Return the [x, y] coordinate for the center point of the cell that contains the specified text.  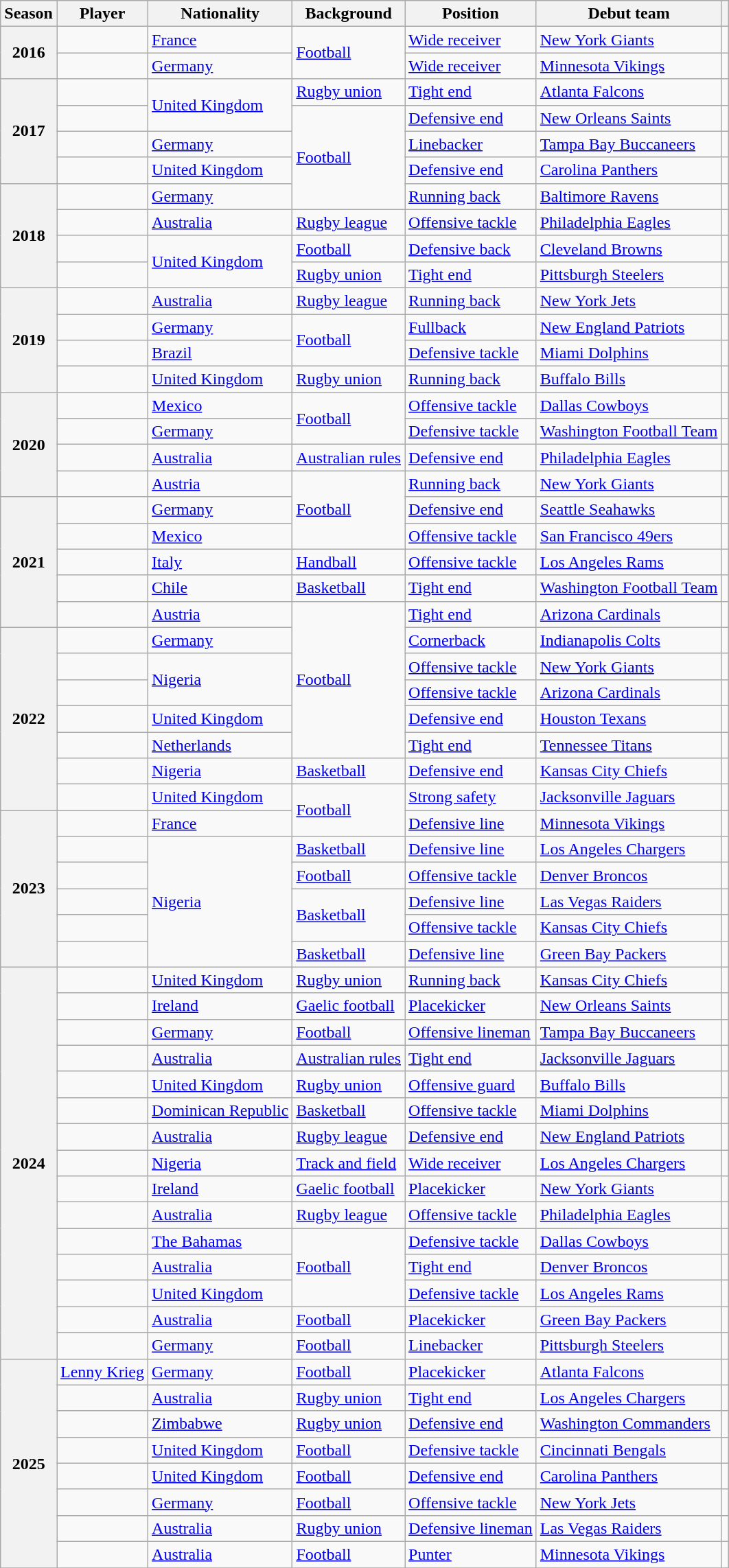
Washington Commanders [629, 1424]
Cleveland Browns [629, 248]
Offensive lineman [471, 1032]
Lenny Krieg [102, 1372]
Tennessee Titans [629, 745]
Nationality [220, 14]
2018 [29, 235]
Cornerback [471, 640]
Italy [220, 562]
Indianapolis Colts [629, 640]
Season [29, 14]
Handball [349, 562]
Debut team [629, 14]
2022 [29, 718]
2024 [29, 1162]
Offensive guard [471, 1084]
Brazil [220, 353]
2025 [29, 1463]
Punter [471, 1554]
Seattle Seahawks [629, 510]
2017 [29, 131]
2016 [29, 53]
The Bahamas [220, 1241]
Position [471, 14]
2023 [29, 889]
Baltimore Ravens [629, 196]
Zimbabwe [220, 1424]
Cincinnati Bengals [629, 1450]
Dominican Republic [220, 1110]
2021 [29, 562]
Chile [220, 588]
Defensive back [471, 248]
Netherlands [220, 745]
Player [102, 14]
2020 [29, 445]
Defensive lineman [471, 1528]
Houston Texans [629, 718]
San Francisco 49ers [629, 536]
2019 [29, 340]
Fullback [471, 327]
Track and field [349, 1163]
Strong safety [471, 797]
Background [349, 14]
